Provide the (X, Y) coordinate of the cell's center where the given text is located.  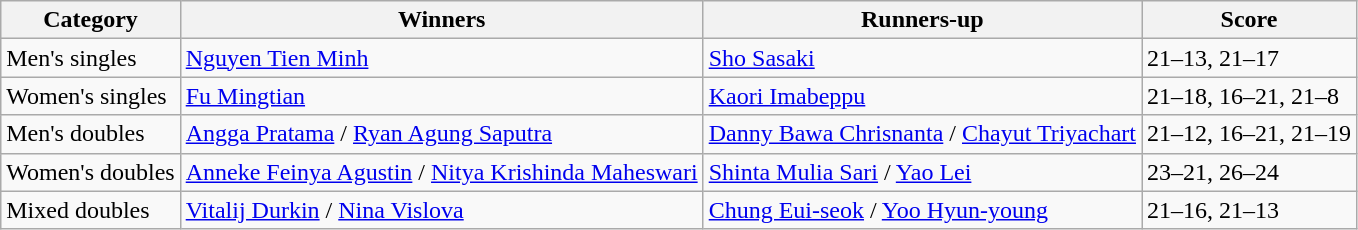
21–18, 16–21, 21–8 (1250, 96)
21–16, 21–13 (1250, 210)
Kaori Imabeppu (922, 96)
Runners-up (922, 20)
Women's singles (90, 96)
Angga Pratama / Ryan Agung Saputra (442, 134)
21–12, 16–21, 21–19 (1250, 134)
Vitalij Durkin / Nina Vislova (442, 210)
Shinta Mulia Sari / Yao Lei (922, 172)
Score (1250, 20)
Women's doubles (90, 172)
Danny Bawa Chrisnanta / Chayut Triyachart (922, 134)
23–21, 26–24 (1250, 172)
Category (90, 20)
21–13, 21–17 (1250, 58)
Men's doubles (90, 134)
Men's singles (90, 58)
Mixed doubles (90, 210)
Nguyen Tien Minh (442, 58)
Fu Mingtian (442, 96)
Anneke Feinya Agustin / Nitya Krishinda Maheswari (442, 172)
Chung Eui-seok / Yoo Hyun-young (922, 210)
Sho Sasaki (922, 58)
Winners (442, 20)
